Return the (x, y) coordinate for the center point of the cell that contains the specified text.  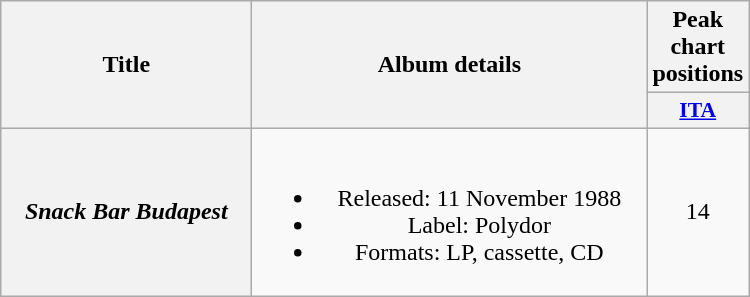
ITA (698, 111)
Album details (450, 65)
14 (698, 212)
Peak chart positions (698, 47)
Released: 11 November 1988Label: PolydorFormats: LP, cassette, CD (450, 212)
Title (126, 65)
Snack Bar Budapest (126, 212)
